Detect which cell encompasses the target text, then output its [x, y] center coordinate. 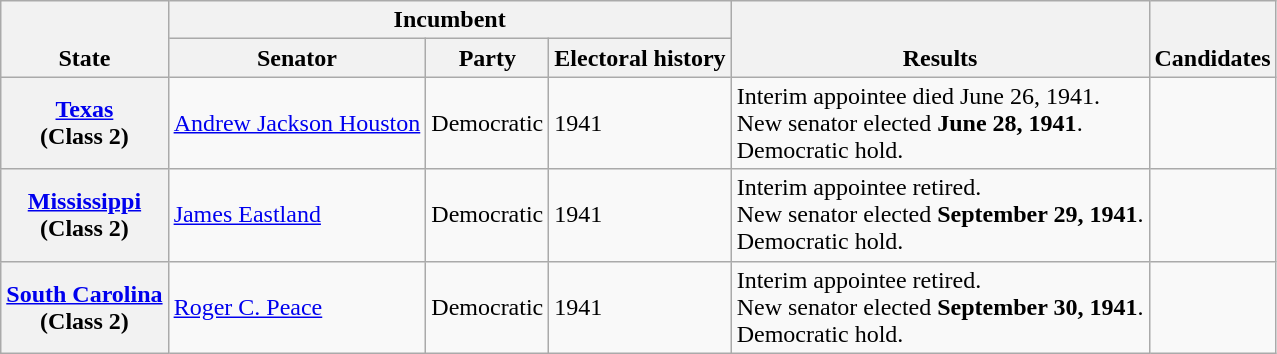
Senator [297, 58]
Incumbent [450, 20]
Interim appointee retired.New senator elected September 29, 1941.Democratic hold. [940, 215]
Results [940, 39]
Candidates [1212, 39]
Roger C. Peace [297, 307]
State [84, 39]
South Carolina(Class 2) [84, 307]
Interim appointee retired.New senator elected September 30, 1941.Democratic hold. [940, 307]
Mississippi(Class 2) [84, 215]
Andrew Jackson Houston [297, 123]
Electoral history [640, 58]
James Eastland [297, 215]
Party [488, 58]
Texas(Class 2) [84, 123]
Interim appointee died June 26, 1941.New senator elected June 28, 1941.Democratic hold. [940, 123]
